Pinpoint the cell where the given text exists, returning its [X, Y] midpoint coordinate. 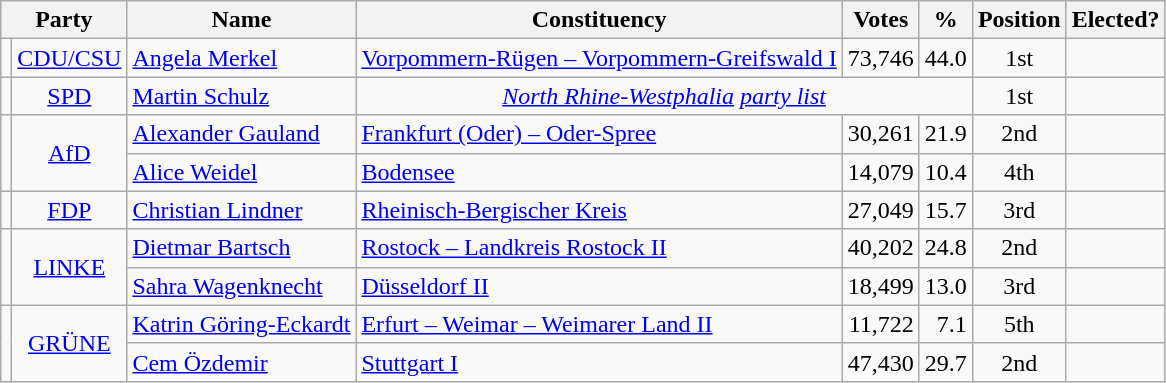
Elected? [1116, 20]
5th [1019, 324]
24.8 [946, 248]
27,049 [880, 210]
4th [1019, 172]
21.9 [946, 134]
7.1 [946, 324]
15.7 [946, 210]
Rheinisch-Bergischer Kreis [599, 210]
CDU/CSU [70, 58]
44.0 [946, 58]
14,079 [880, 172]
FDP [70, 210]
GRÜNE [70, 343]
18,499 [880, 286]
Rostock – Landkreis Rostock II [599, 248]
SPD [70, 96]
Constituency [599, 20]
13.0 [946, 286]
40,202 [880, 248]
Bodensee [599, 172]
Stuttgart I [599, 362]
29.7 [946, 362]
Katrin Göring-Eckardt [242, 324]
Vorpommern-Rügen – Vorpommern-Greifswald I [599, 58]
Christian Lindner [242, 210]
47,430 [880, 362]
Party [64, 20]
11,722 [880, 324]
Cem Özdemir [242, 362]
North Rhine-Westphalia party list [664, 96]
Name [242, 20]
Position [1019, 20]
Martin Schulz [242, 96]
Düsseldorf II [599, 286]
% [946, 20]
10.4 [946, 172]
Erfurt – Weimar – Weimarer Land II [599, 324]
Dietmar Bartsch [242, 248]
LINKE [70, 267]
73,746 [880, 58]
AfD [70, 153]
30,261 [880, 134]
Frankfurt (Oder) – Oder-Spree [599, 134]
Alice Weidel [242, 172]
Votes [880, 20]
Alexander Gauland [242, 134]
Angela Merkel [242, 58]
Sahra Wagenknecht [242, 286]
